Return [X, Y] of the center of cell containing provided text 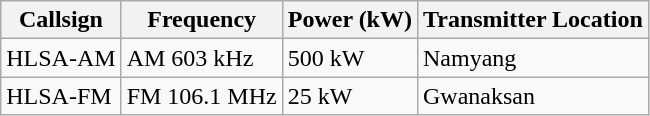
25 kW [350, 96]
500 kW [350, 58]
Gwanaksan [532, 96]
FM 106.1 MHz [202, 96]
Transmitter Location [532, 20]
HLSA-AM [61, 58]
Namyang [532, 58]
HLSA-FM [61, 96]
Callsign [61, 20]
Power (kW) [350, 20]
AM 603 kHz [202, 58]
Frequency [202, 20]
